Output the (x, y) coordinate of the center of the cell containing the given text.  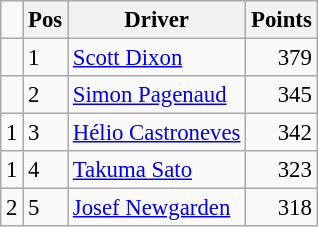
Pos (46, 20)
Scott Dixon (157, 58)
Hélio Castroneves (157, 133)
Takuma Sato (157, 170)
318 (282, 208)
5 (46, 208)
342 (282, 133)
Josef Newgarden (157, 208)
Simon Pagenaud (157, 95)
4 (46, 170)
Driver (157, 20)
Points (282, 20)
323 (282, 170)
3 (46, 133)
379 (282, 58)
345 (282, 95)
